Return the [X, Y] coordinate for the center point of the cell that contains the specified text.  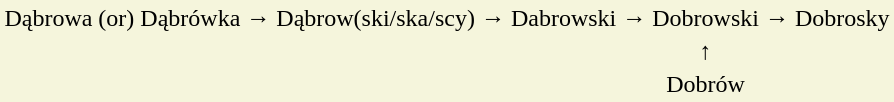
Dobrowski [706, 18]
↑ [706, 51]
Dobrosky [842, 18]
Dobrów [706, 84]
Dąbrow(ski/ska/scy) [376, 18]
Dąbrowa (or) Dąbrówka [122, 18]
Dabrowski [563, 18]
